For the text-containing cell, return its midpoint in (X, Y) coordinate format. 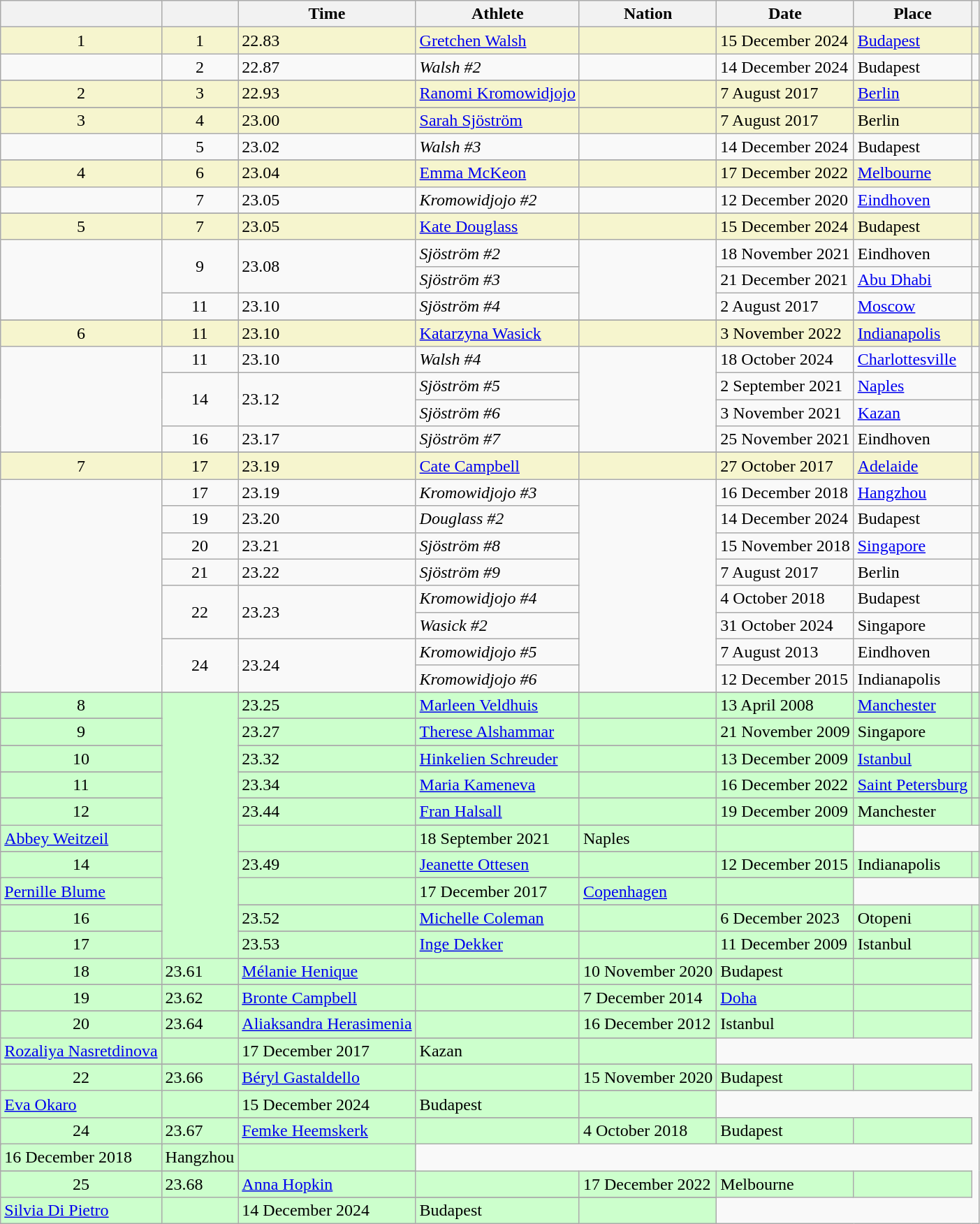
18 October 2024 (785, 360)
16 December 2022 (785, 785)
Kate Douglass (497, 226)
Emma McKeon (497, 173)
22.87 (327, 67)
Charlottesville (912, 360)
Sjöström #2 (497, 253)
23.21 (327, 546)
23.17 (327, 439)
Cate Campbell (497, 466)
21 November 2009 (785, 731)
Athlete (497, 14)
13 April 2008 (785, 705)
18 September 2021 (497, 838)
13 December 2009 (785, 758)
Jeanette Ottesen (497, 865)
Saint Petersburg (912, 785)
Douglass #2 (497, 519)
23.34 (327, 785)
23.27 (327, 731)
23.02 (327, 147)
Moscow (912, 306)
16 December 2012 (648, 1024)
23.08 (327, 266)
Pernille Blume (81, 891)
18 November 2021 (785, 253)
Sjöström #3 (497, 279)
23.32 (327, 758)
Silvia Di Pietro (81, 1211)
8 (81, 705)
Katarzyna Wasick (497, 333)
Femke Heemskerk (327, 1130)
Sjöström #4 (497, 306)
23.67 (200, 1130)
23.53 (327, 945)
Adelaide (912, 466)
Kromowidjojo #3 (497, 493)
23.20 (327, 519)
23.00 (327, 120)
Béryl Gastaldello (327, 1077)
2 September 2021 (785, 386)
Sarah Sjöström (497, 120)
Mélanie Henique (327, 971)
Wasick #2 (497, 625)
Marleen Veldhuis (497, 705)
23.04 (327, 173)
Kromowidjojo #6 (497, 678)
Rozaliya Nasretdinova (81, 1051)
21 December 2021 (785, 279)
Therese Alshammar (497, 731)
Anna Hopkin (327, 1184)
Eva Okaro (81, 1104)
31 October 2024 (785, 625)
21 (200, 572)
23.12 (327, 400)
3 November 2022 (785, 333)
23.25 (327, 705)
Bronte Campbell (327, 998)
12 December 2020 (785, 200)
Aliaksandra Herasimenia (327, 1024)
Fran Halsall (497, 812)
23.44 (327, 812)
Kromowidjojo #2 (497, 200)
23.24 (327, 665)
12 (81, 812)
23.61 (200, 971)
Ranomi Kromowidjojo (497, 94)
23.23 (327, 612)
Walsh #3 (497, 147)
25 (81, 1184)
11 December 2009 (785, 945)
Maria Kameneva (497, 785)
Abu Dhabi (912, 279)
Doha (785, 998)
Otopeni (912, 918)
Sjöström #5 (497, 386)
2 August 2017 (785, 306)
10 November 2020 (648, 971)
Nation (648, 14)
Hinkelien Schreuder (497, 758)
Inge Dekker (497, 945)
Abbey Weitzeil (81, 838)
15 November 2018 (785, 546)
10 (81, 758)
Gretchen Walsh (497, 41)
Sjöström #6 (497, 413)
23.62 (200, 998)
15 November 2020 (648, 1077)
23.52 (327, 918)
Michelle Coleman (497, 918)
23.66 (200, 1077)
23.49 (327, 865)
Time (327, 14)
23.22 (327, 572)
Sjöström #7 (497, 439)
27 October 2017 (785, 466)
7 August 2013 (785, 652)
Date (785, 14)
7 December 2014 (648, 998)
Kromowidjojo #4 (497, 599)
25 November 2021 (785, 439)
22.83 (327, 41)
3 November 2021 (785, 413)
23.64 (200, 1024)
Place (912, 14)
Copenhagen (648, 891)
6 December 2023 (785, 918)
Walsh #4 (497, 360)
19 December 2009 (785, 812)
Sjöström #8 (497, 546)
Sjöström #9 (497, 572)
18 (81, 971)
23.68 (200, 1184)
22.93 (327, 94)
Walsh #2 (497, 67)
Kromowidjojo #5 (497, 652)
